For the text-containing cell, return its midpoint in [x, y] coordinate format. 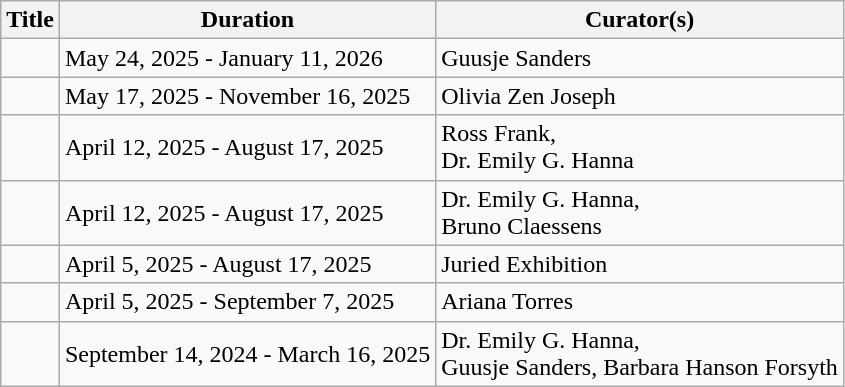
Dr. Emily G. Hanna,Guusje Sanders, Barbara Hanson Forsyth [640, 354]
Ross Frank,Dr. Emily G. Hanna [640, 148]
May 17, 2025 - November 16, 2025 [247, 96]
Guusje Sanders [640, 58]
Duration [247, 20]
May 24, 2025 - January 11, 2026 [247, 58]
September 14, 2024 - March 16, 2025 [247, 354]
Title [30, 20]
Dr. Emily G. Hanna,Bruno Claessens [640, 212]
Ariana Torres [640, 302]
Juried Exhibition [640, 264]
Curator(s) [640, 20]
Olivia Zen Joseph [640, 96]
April 5, 2025 - August 17, 2025 [247, 264]
April 5, 2025 - September 7, 2025 [247, 302]
